Find where the given text appears and provide that cell's center as [x, y] coordinate. 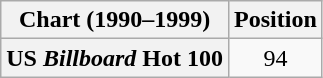
US Billboard Hot 100 [115, 58]
Position [276, 20]
Chart (1990–1999) [115, 20]
94 [276, 58]
